Detect which cell encompasses the target text, then output its (X, Y) center coordinate. 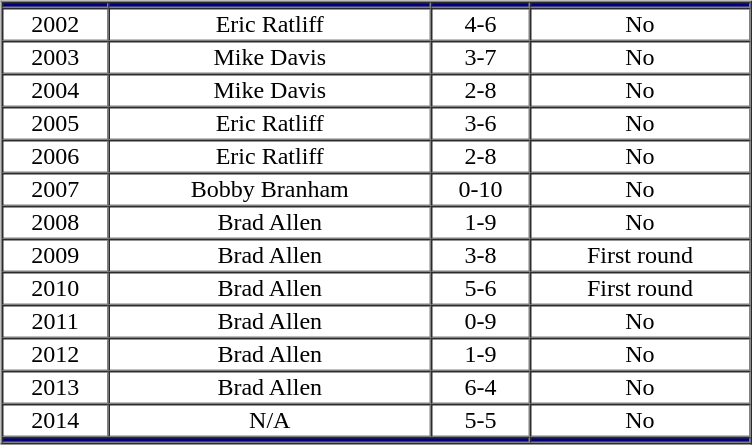
5-5 (480, 420)
3-7 (480, 58)
0-10 (480, 190)
2013 (55, 388)
3-8 (480, 256)
2004 (55, 90)
2003 (55, 58)
2005 (55, 124)
Bobby Branham (270, 190)
2014 (55, 420)
2006 (55, 156)
2010 (55, 288)
4-6 (480, 24)
3-6 (480, 124)
5-6 (480, 288)
2007 (55, 190)
2011 (55, 322)
N/A (270, 420)
0-9 (480, 322)
2012 (55, 354)
6-4 (480, 388)
2008 (55, 222)
2002 (55, 24)
2009 (55, 256)
